Provide the (x, y) coordinate of the cell's center where the given text is located.  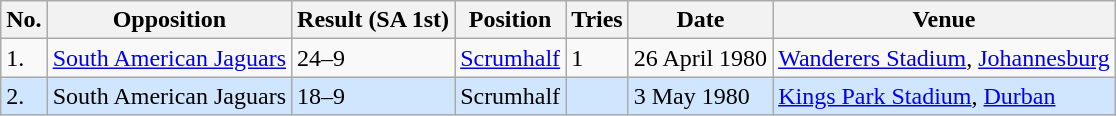
Venue (944, 20)
2. (24, 96)
Result (SA 1st) (374, 20)
1 (598, 58)
Date (700, 20)
Opposition (169, 20)
Kings Park Stadium, Durban (944, 96)
Wanderers Stadium, Johannesburg (944, 58)
No. (24, 20)
Tries (598, 20)
26 April 1980 (700, 58)
24–9 (374, 58)
1. (24, 58)
Position (510, 20)
18–9 (374, 96)
3 May 1980 (700, 96)
